From the cell containing the given text, extract its center point as [x, y] coordinate. 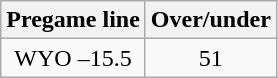
Pregame line [74, 20]
51 [210, 58]
Over/under [210, 20]
WYO –15.5 [74, 58]
